Locate the cell with the specified text and output its (x, y) center coordinate. 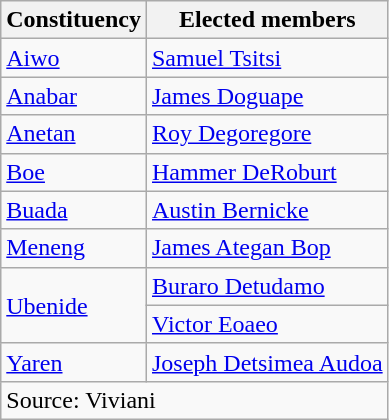
Joseph Detsimea Audoa (267, 362)
Buraro Detudamo (267, 286)
Anetan (74, 134)
Hammer DeRoburt (267, 172)
Austin Bernicke (267, 210)
Elected members (267, 20)
James Doguape (267, 96)
Anabar (74, 96)
Victor Eoaeo (267, 324)
Boe (74, 172)
Source: Viviani (194, 400)
James Ategan Bop (267, 248)
Aiwo (74, 58)
Samuel Tsitsi (267, 58)
Constituency (74, 20)
Meneng (74, 248)
Buada (74, 210)
Yaren (74, 362)
Roy Degoregore (267, 134)
Ubenide (74, 305)
